Determine the [X, Y] coordinate at the center of the cell enclosing the given text.  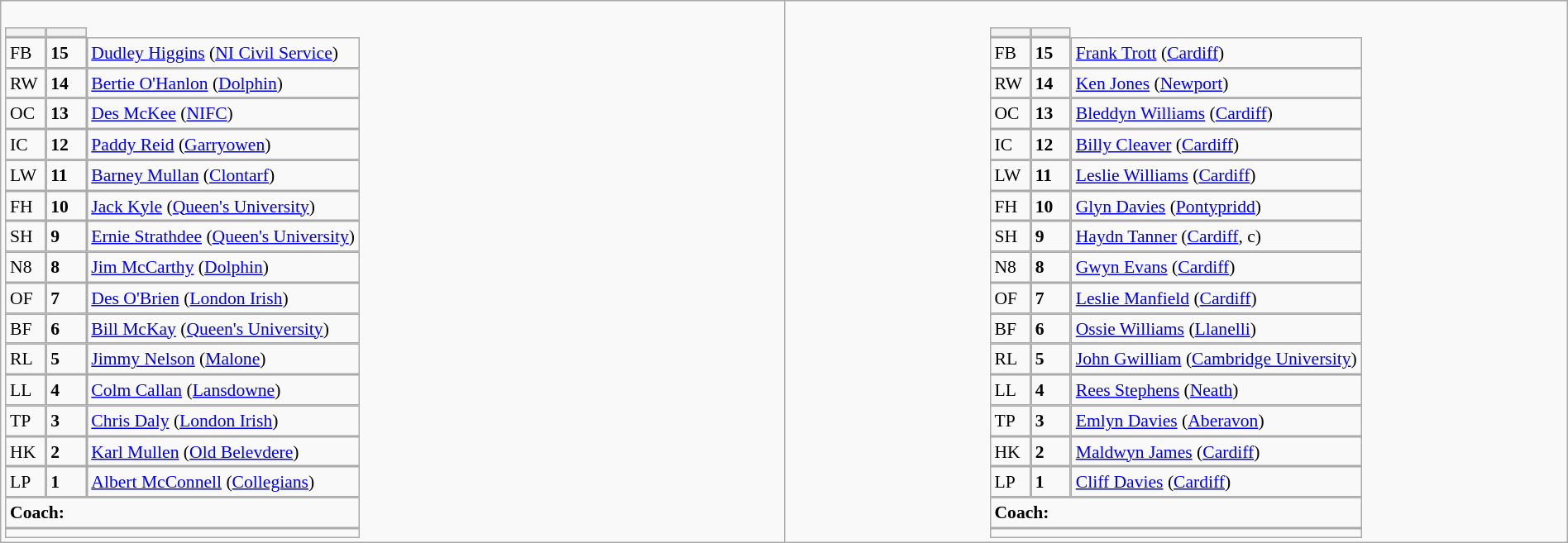
Cliff Davies (Cardiff) [1217, 483]
Dudley Higgins (NI Civil Service) [223, 53]
Jim McCarthy (Dolphin) [223, 268]
John Gwilliam (Cambridge University) [1217, 359]
Karl Mullen (Old Belevdere) [223, 451]
Bleddyn Williams (Cardiff) [1217, 114]
Ernie Strathdee (Queen's University) [223, 236]
Ossie Williams (Llanelli) [1217, 329]
Leslie Manfield (Cardiff) [1217, 298]
Rees Stephens (Neath) [1217, 390]
Des McKee (NIFC) [223, 114]
Jimmy Nelson (Malone) [223, 359]
Albert McConnell (Collegians) [223, 483]
Bertie O'Hanlon (Dolphin) [223, 83]
Haydn Tanner (Cardiff, c) [1217, 236]
Bill McKay (Queen's University) [223, 329]
Colm Callan (Lansdowne) [223, 390]
Paddy Reid (Garryowen) [223, 144]
Chris Daly (London Irish) [223, 420]
Leslie Williams (Cardiff) [1217, 175]
Billy Cleaver (Cardiff) [1217, 144]
Barney Mullan (Clontarf) [223, 175]
Glyn Davies (Pontypridd) [1217, 207]
Gwyn Evans (Cardiff) [1217, 268]
Ken Jones (Newport) [1217, 83]
Emlyn Davies (Aberavon) [1217, 420]
Jack Kyle (Queen's University) [223, 207]
Frank Trott (Cardiff) [1217, 53]
Des O'Brien (London Irish) [223, 298]
Maldwyn James (Cardiff) [1217, 451]
